Output the (X, Y) coordinate of the center of the cell containing the given text.  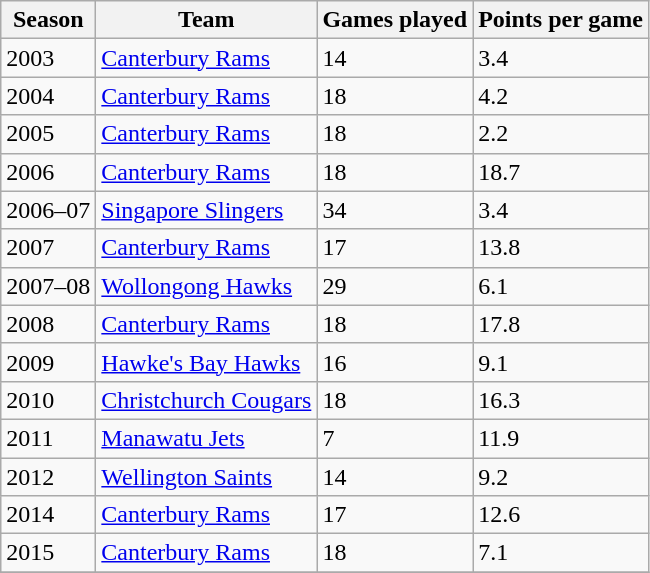
16.3 (561, 400)
2004 (48, 96)
2006–07 (48, 210)
4.2 (561, 96)
29 (395, 286)
2006 (48, 172)
17.8 (561, 324)
12.6 (561, 515)
Wollongong Hawks (206, 286)
Wellington Saints (206, 477)
Points per game (561, 20)
9.2 (561, 477)
2.2 (561, 134)
18.7 (561, 172)
6.1 (561, 286)
Singapore Slingers (206, 210)
13.8 (561, 248)
2007–08 (48, 286)
Team (206, 20)
2012 (48, 477)
7 (395, 438)
2014 (48, 515)
Christchurch Cougars (206, 400)
34 (395, 210)
9.1 (561, 362)
Season (48, 20)
2011 (48, 438)
2005 (48, 134)
2010 (48, 400)
2008 (48, 324)
Hawke's Bay Hawks (206, 362)
2009 (48, 362)
Games played (395, 20)
2003 (48, 58)
11.9 (561, 438)
2015 (48, 553)
16 (395, 362)
7.1 (561, 553)
2007 (48, 248)
Manawatu Jets (206, 438)
